Output the (x, y) coordinate of the center of the cell containing the given text.  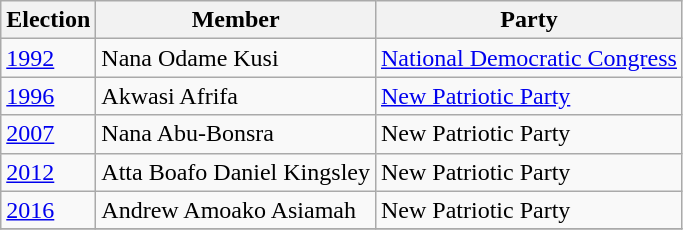
Akwasi Afrifa (236, 96)
Election (48, 20)
Party (528, 20)
Nana Odame Kusi (236, 58)
2007 (48, 134)
Atta Boafo Daniel Kingsley (236, 172)
1992 (48, 58)
2016 (48, 210)
National Democratic Congress (528, 58)
Andrew Amoako Asiamah (236, 210)
2012 (48, 172)
Nana Abu-Bonsra (236, 134)
Member (236, 20)
1996 (48, 96)
